Provide the [X, Y] coordinate of the cell's center where the given text is located.  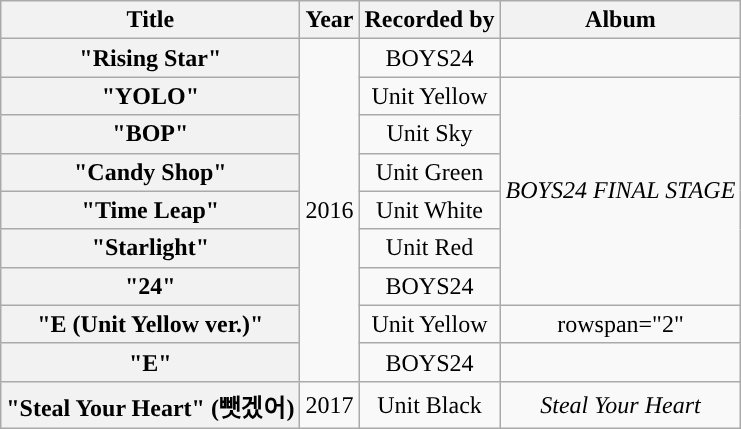
Unit Green [430, 172]
Unit White [430, 210]
Unit Sky [430, 134]
"Steal Your Heart" (뺏겠어) [150, 404]
"E" [150, 362]
rowspan="2" [620, 324]
"E (Unit Yellow ver.)" [150, 324]
"24" [150, 286]
Steal Your Heart [620, 404]
Unit Black [430, 404]
Recorded by [430, 20]
Unit Red [430, 248]
"Rising Star" [150, 58]
Year [330, 20]
BOYS24 FINAL STAGE [620, 191]
Album [620, 20]
"Starlight" [150, 248]
Title [150, 20]
2017 [330, 404]
"YOLO" [150, 96]
2016 [330, 210]
"Time Leap" [150, 210]
"BOP" [150, 134]
"Candy Shop" [150, 172]
